Extract the [X, Y] coordinate from the center of the cell holding the provided text.  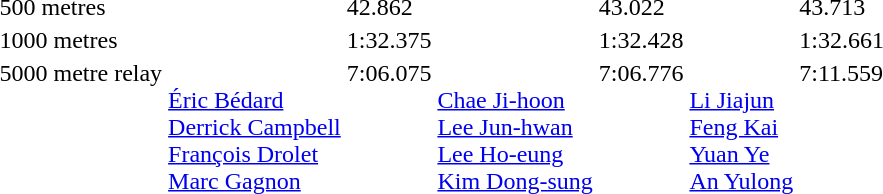
1:32.428 [641, 40]
1:32.375 [389, 40]
